Search for the cell housing the specified text and yield its [x, y] center coordinate. 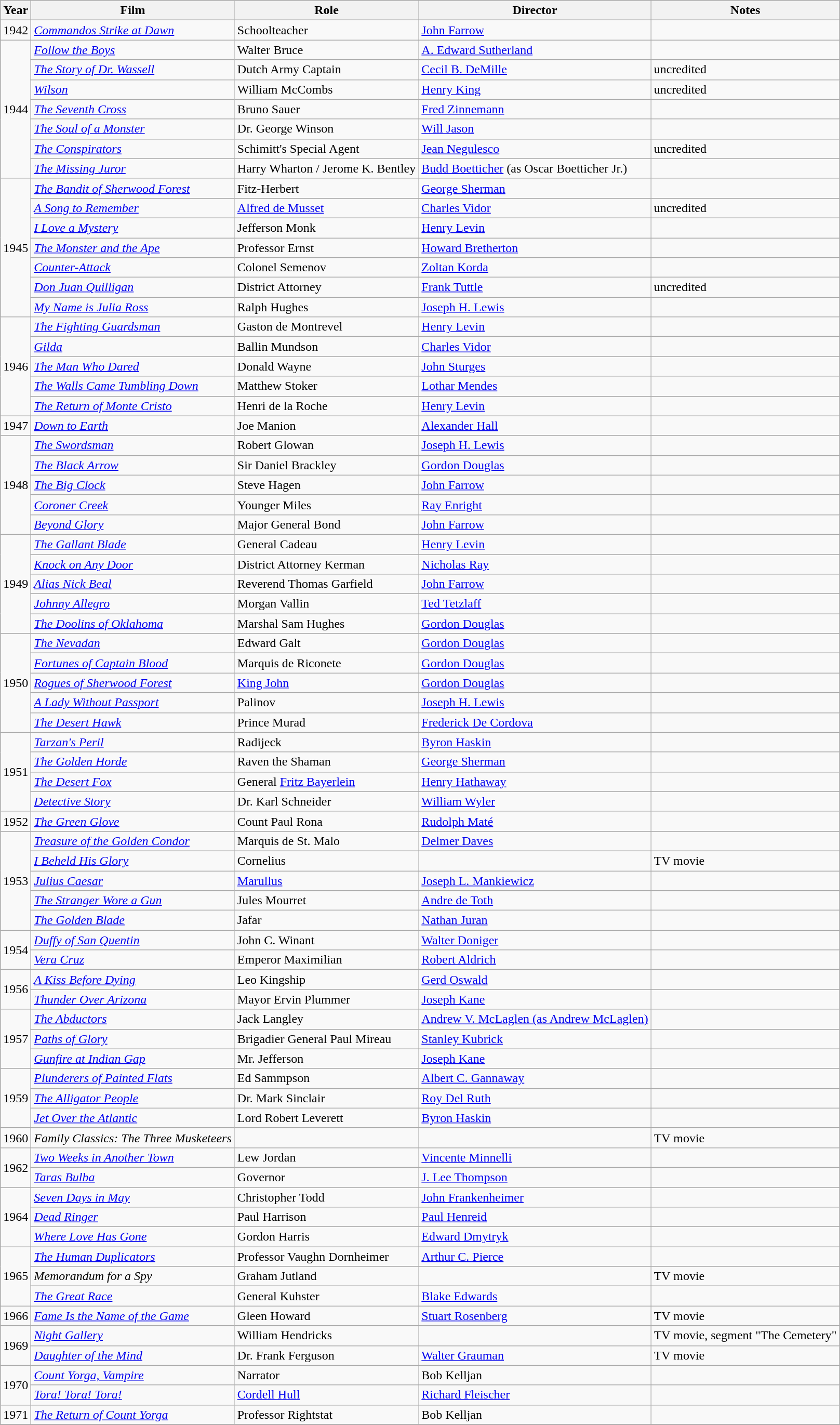
1966 [16, 1316]
Prince Murad [326, 722]
Tarzan's Peril [133, 742]
1960 [16, 1138]
Roy Del Ruth [535, 1098]
The Green Glove [133, 821]
Edward Galt [326, 643]
The Alligator People [133, 1098]
The Gallant Blade [133, 544]
Nicholas Ray [535, 564]
The Swordsman [133, 445]
Henry King [535, 89]
The Golden Horde [133, 762]
Lothar Mendes [535, 386]
Notes [745, 10]
Fame Is the Name of the Game [133, 1316]
Robert Aldrich [535, 960]
Delmer Daves [535, 841]
1962 [16, 1167]
Paul Harrison [326, 1217]
Blake Edwards [535, 1296]
Ray Enright [535, 505]
Emperor Maximilian [326, 960]
Marshal Sam Hughes [326, 624]
Ralph Hughes [326, 307]
Younger Miles [326, 505]
Brigadier General Paul Mireau [326, 1039]
Governor [326, 1177]
Cornelius [326, 861]
1942 [16, 30]
The Abductors [133, 1019]
1949 [16, 584]
Rogues of Sherwood Forest [133, 683]
Duffy of San Quentin [133, 940]
Commandos Strike at Dawn [133, 30]
Paths of Glory [133, 1039]
Joe Manion [326, 426]
The Desert Hawk [133, 722]
Gerd Oswald [535, 980]
Graham Jutland [326, 1276]
A Lady Without Passport [133, 703]
Cecil B. DeMille [535, 70]
Donald Wayne [326, 366]
General Fritz Bayerlein [326, 782]
Radijeck [326, 742]
Count Yorga, Vampire [133, 1375]
Thunder Over Arizona [133, 999]
Mr. Jefferson [326, 1059]
Major General Bond [326, 524]
Lew Jordan [326, 1157]
The Doolins of Oklahoma [133, 624]
1969 [16, 1345]
Howard Bretherton [535, 248]
1971 [16, 1415]
Coroner Creek [133, 505]
Counter-Attack [133, 268]
A. Edward Sutherland [535, 50]
The Golden Blade [133, 920]
Role [326, 10]
Alexander Hall [535, 426]
Detective Story [133, 801]
Walter Bruce [326, 50]
Palinov [326, 703]
General Cadeau [326, 544]
District Attorney Kerman [326, 564]
Tora! Tora! Tora! [133, 1395]
Leo Kingship [326, 980]
1957 [16, 1039]
Gilda [133, 347]
Steve Hagen [326, 485]
Film [133, 10]
The Desert Fox [133, 782]
Henry Hathaway [535, 782]
Professor Ernst [326, 248]
1964 [16, 1217]
The Return of Count Yorga [133, 1415]
Dead Ringer [133, 1217]
Andrew V. McLaglen (as Andrew McLaglen) [535, 1019]
Vincente Minnelli [535, 1157]
1956 [16, 989]
Mayor Ervin Plummer [326, 999]
Fitz-Herbert [326, 188]
The Nevadan [133, 643]
Johnny Allegro [133, 604]
Zoltan Korda [535, 268]
The Story of Dr. Wassell [133, 70]
Dr. Mark Sinclair [326, 1098]
Fortunes of Captain Blood [133, 663]
Dutch Army Captain [326, 70]
1951 [16, 772]
I Love a Mystery [133, 228]
Henri de la Roche [326, 406]
John Frankenheimer [535, 1197]
My Name is Julia Ross [133, 307]
Gordon Harris [326, 1237]
Family Classics: The Three Musketeers [133, 1138]
Colonel Semenov [326, 268]
Will Jason [535, 129]
Edward Dmytryk [535, 1237]
Schoolteacher [326, 30]
Raven the Shaman [326, 762]
Stanley Kubrick [535, 1039]
The Big Clock [133, 485]
Jefferson Monk [326, 228]
1948 [16, 485]
The Return of Monte Cristo [133, 406]
The Man Who Dared [133, 366]
Taras Bulba [133, 1177]
A Kiss Before Dying [133, 980]
Reverend Thomas Garfield [326, 584]
Harry Wharton / Jerome K. Bentley [326, 168]
1950 [16, 683]
William Wyler [535, 801]
Morgan Vallin [326, 604]
I Beheld His Glory [133, 861]
The Stranger Wore a Gun [133, 901]
1946 [16, 366]
J. Lee Thompson [535, 1177]
Albert C. Gannaway [535, 1078]
William McCombs [326, 89]
Dr. George Winson [326, 129]
Plunderers of Painted Flats [133, 1078]
William Hendricks [326, 1336]
Schimitt's Special Agent [326, 149]
Director [535, 10]
1965 [16, 1276]
Matthew Stoker [326, 386]
Down to Earth [133, 426]
Gaston de Montrevel [326, 327]
King John [326, 683]
Walter Grauman [535, 1355]
Night Gallery [133, 1336]
Marquis de St. Malo [326, 841]
Julius Caesar [133, 881]
Narrator [326, 1375]
Wilson [133, 89]
Vera Cruz [133, 960]
Dr. Karl Schneider [326, 801]
Walter Doniger [535, 940]
Marquis de Riconete [326, 663]
Cordell Hull [326, 1395]
Budd Boetticher (as Oscar Boetticher Jr.) [535, 168]
Ed Sammpson [326, 1078]
The Bandit of Sherwood Forest [133, 188]
Gleen Howard [326, 1316]
Andre de Toth [535, 901]
Dr. Frank Ferguson [326, 1355]
Stuart Rosenberg [535, 1316]
A Song to Remember [133, 208]
1945 [16, 247]
District Attorney [326, 287]
The Human Duplicators [133, 1257]
Alfred de Musset [326, 208]
Two Weeks in Another Town [133, 1157]
TV movie, segment "The Cemetery" [745, 1336]
Frederick De Cordova [535, 722]
Seven Days in May [133, 1197]
Follow the Boys [133, 50]
Treasure of the Golden Condor [133, 841]
General Kuhster [326, 1296]
Memorandum for a Spy [133, 1276]
Frank Tuttle [535, 287]
1953 [16, 880]
Richard Fleischer [535, 1395]
1952 [16, 821]
Jack Langley [326, 1019]
1947 [16, 426]
Year [16, 10]
Sir Daniel Brackley [326, 465]
Don Juan Quilligan [133, 287]
Marullus [326, 881]
Knock on Any Door [133, 564]
Count Paul Rona [326, 821]
1959 [16, 1098]
Ballin Mundson [326, 347]
John Sturges [535, 366]
John C. Winant [326, 940]
The Soul of a Monster [133, 129]
Bruno Sauer [326, 109]
Ted Tetzlaff [535, 604]
Where Love Has Gone [133, 1237]
Joseph L. Mankiewicz [535, 881]
Rudolph Maté [535, 821]
The Missing Juror [133, 168]
Lord Robert Leverett [326, 1118]
The Seventh Cross [133, 109]
Jafar [326, 920]
The Conspirators [133, 149]
Fred Zinnemann [535, 109]
The Monster and the Ape [133, 248]
Nathan Juran [535, 920]
Daughter of the Mind [133, 1355]
The Fighting Guardsman [133, 327]
Professor Vaughn Dornheimer [326, 1257]
Robert Glowan [326, 445]
Jet Over the Atlantic [133, 1118]
1970 [16, 1385]
Beyond Glory [133, 524]
Arthur C. Pierce [535, 1257]
Christopher Todd [326, 1197]
Professor Rightstat [326, 1415]
Alias Nick Beal [133, 584]
Jules Mourret [326, 901]
Jean Negulesco [535, 149]
The Great Race [133, 1296]
1954 [16, 950]
The Walls Came Tumbling Down [133, 386]
Gunfire at Indian Gap [133, 1059]
1944 [16, 109]
The Black Arrow [133, 465]
Paul Henreid [535, 1217]
